Detect which cell encompasses the target text, then output its [X, Y] center coordinate. 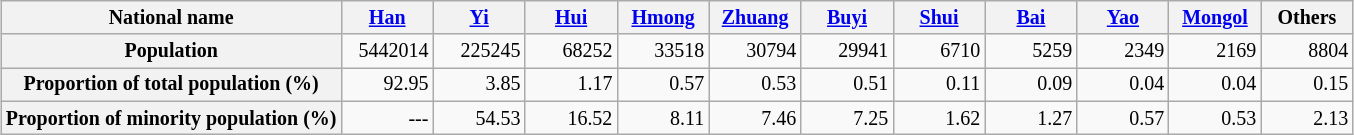
30794 [755, 52]
7.46 [755, 118]
3.85 [479, 84]
0.51 [847, 84]
Bai [1031, 18]
Han [387, 18]
0.09 [1031, 84]
0.11 [939, 84]
Proportion of minority population (%) [171, 118]
Hmong [663, 18]
Yi [479, 18]
1.62 [939, 118]
Proportion of total population (%) [171, 84]
Population [171, 52]
Zhuang [755, 18]
Others [1307, 18]
7.25 [847, 118]
5259 [1031, 52]
Buyi [847, 18]
--- [387, 118]
33518 [663, 52]
National name [171, 18]
8.11 [663, 118]
16.52 [571, 118]
29941 [847, 52]
Yao [1123, 18]
68252 [571, 52]
1.17 [571, 84]
92.95 [387, 84]
2349 [1123, 52]
8804 [1307, 52]
2169 [1215, 52]
Mongol [1215, 18]
Hui [571, 18]
1.27 [1031, 118]
Shui [939, 18]
2.13 [1307, 118]
0.15 [1307, 84]
54.53 [479, 118]
225245 [479, 52]
6710 [939, 52]
5442014 [387, 52]
